Identify which cell holds the provided text, then report its [x, y] central coordinate. 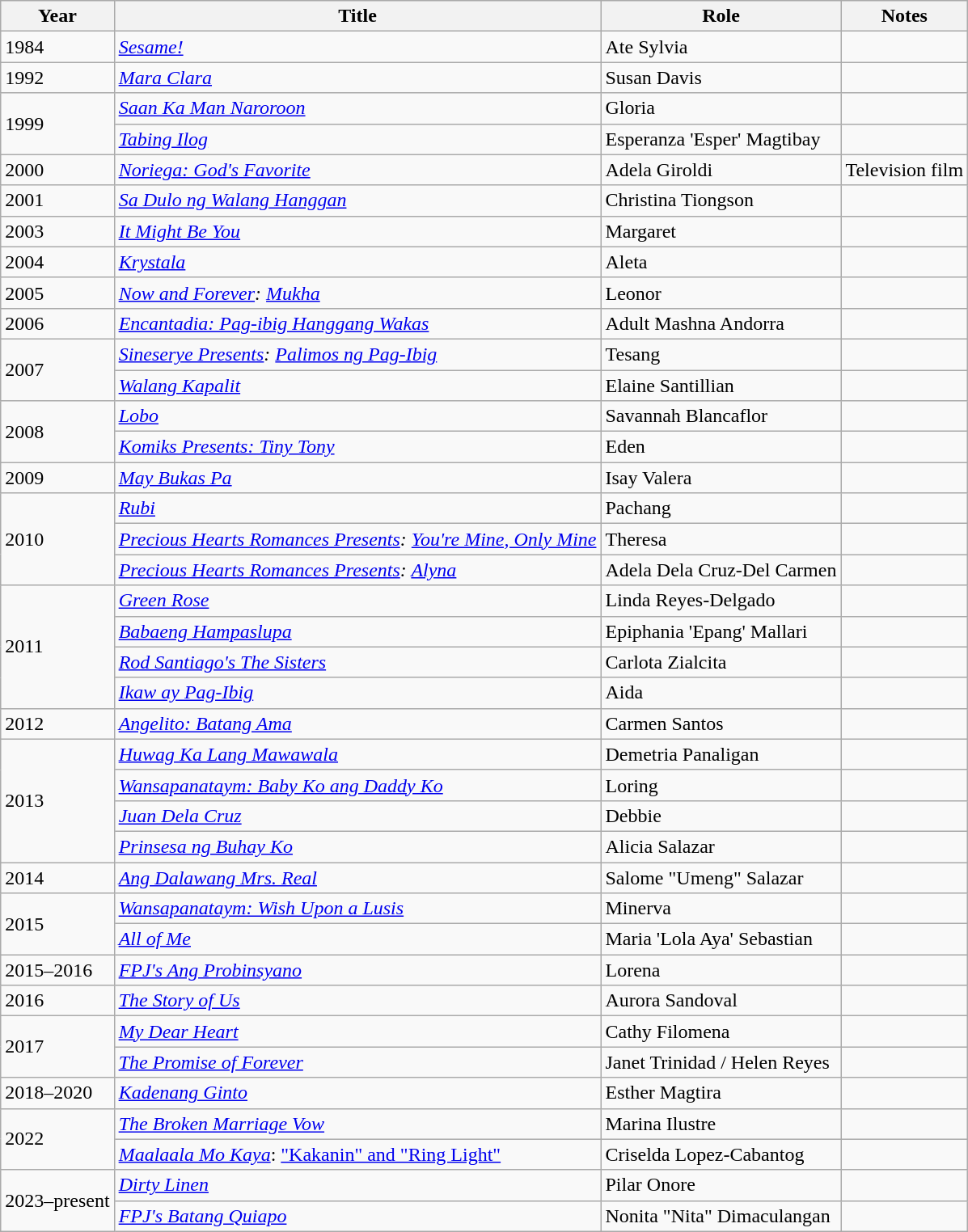
Adult Mashna Andorra [721, 323]
Aurora Sandoval [721, 1001]
Tesang [721, 354]
Television film [904, 170]
2008 [57, 432]
2017 [57, 1047]
Adela Dela Cruz-Del Carmen [721, 570]
Debbie [721, 816]
Aida [721, 693]
My Dear Heart [357, 1032]
Wansapanataym: Wish Upon a Lusis [357, 909]
Rod Santiago's The Sisters [357, 662]
Lorena [721, 970]
2013 [57, 800]
Krystala [357, 262]
Ikaw ay Pag-Ibig [357, 693]
Walang Kapalit [357, 386]
Savannah Blancaflor [721, 416]
Angelito: Batang Ama [357, 724]
2014 [57, 877]
Adela Giroldi [721, 170]
Leonor [721, 293]
Criselda Lopez-Cabantog [721, 1154]
Babaeng Hampaslupa [357, 631]
Title [357, 16]
Isay Valera [721, 478]
Huwag Ka Lang Mawawala [357, 754]
Sa Dulo ng Walang Hanggan [357, 200]
2018–2020 [57, 1093]
Juan Dela Cruz [357, 816]
Gloria [721, 108]
Maalaala Mo Kaya: "Kakanin" and "Ring Light" [357, 1154]
FPJ's Batang Quiapo [357, 1216]
Saan Ka Man Naroroon [357, 108]
Carmen Santos [721, 724]
Esther Magtira [721, 1093]
2003 [57, 231]
The Broken Marriage Vow [357, 1124]
2012 [57, 724]
Ate Sylvia [721, 47]
2009 [57, 478]
May Bukas Pa [357, 478]
Role [721, 16]
Esperanza 'Esper' Magtibay [721, 139]
FPJ's Ang Probinsyano [357, 970]
Nonita "Nita" Dimaculangan [721, 1216]
Eden [721, 447]
Janet Trinidad / Helen Reyes [721, 1062]
Encantadia: Pag-ibig Hanggang Wakas [357, 323]
Christina Tiongson [721, 200]
2005 [57, 293]
Lobo [357, 416]
Rubi [357, 508]
Demetria Panaligan [721, 754]
Year [57, 16]
2001 [57, 200]
The Promise of Forever [357, 1062]
Margaret [721, 231]
Sesame! [357, 47]
Precious Hearts Romances Presents: You're Mine, Only Mine [357, 539]
1992 [57, 78]
Marina Ilustre [721, 1124]
Notes [904, 16]
2022 [57, 1139]
Green Rose [357, 601]
Loring [721, 785]
Epiphania 'Epang' Mallari [721, 631]
2004 [57, 262]
Sineserye Presents: Palimos ng Pag-Ibig [357, 354]
2006 [57, 323]
1984 [57, 47]
Cathy Filomena [721, 1032]
Alicia Salazar [721, 846]
Kadenang Ginto [357, 1093]
Susan Davis [721, 78]
Elaine Santillian [721, 386]
Now and Forever: Mukha [357, 293]
Aleta [721, 262]
2007 [57, 369]
It Might Be You [357, 231]
2010 [57, 539]
Noriega: God's Favorite [357, 170]
Mara Clara [357, 78]
2015 [57, 924]
Maria 'Lola Aya' Sebastian [721, 939]
2011 [57, 647]
Precious Hearts Romances Presents: Alyna [357, 570]
2023–present [57, 1200]
Linda Reyes-Delgado [721, 601]
Theresa [721, 539]
Prinsesa ng Buhay Ko [357, 846]
Pachang [721, 508]
Minerva [721, 909]
Wansapanataym: Baby Ko ang Daddy Ko [357, 785]
Komiks Presents: Tiny Tony [357, 447]
1999 [57, 124]
Tabing Ilog [357, 139]
All of Me [357, 939]
2000 [57, 170]
Ang Dalawang Mrs. Real [357, 877]
2016 [57, 1001]
The Story of Us [357, 1001]
Dirty Linen [357, 1185]
Carlota Zialcita [721, 662]
Pilar Onore [721, 1185]
2015–2016 [57, 970]
Salome "Umeng" Salazar [721, 877]
